Identify which cell holds the provided text, then report its [X, Y] central coordinate. 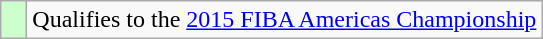
Qualifies to the 2015 FIBA Americas Championship [284, 20]
